Return the [X, Y] coordinate for the center point of the cell that contains the specified text.  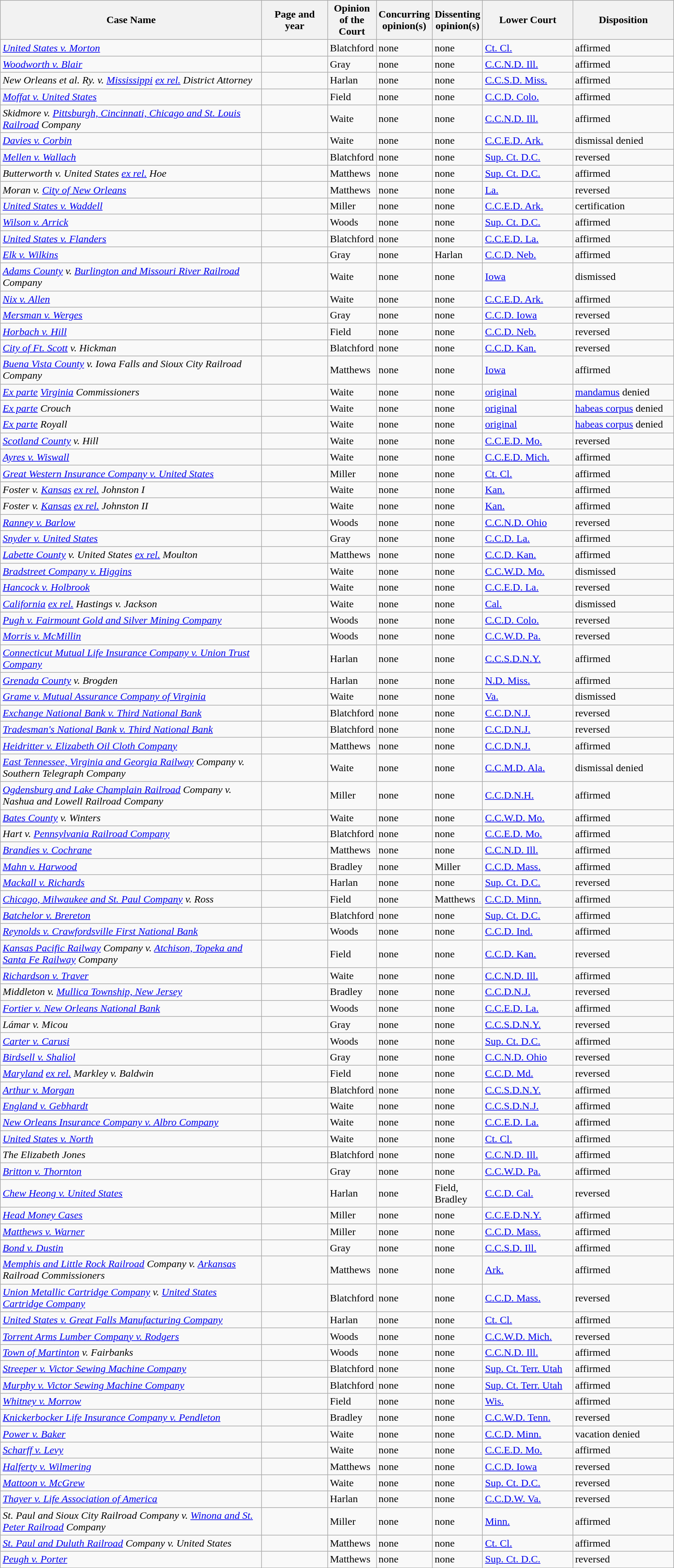
Disposition [623, 20]
Foster v. Kansas ex rel. Johnston I [131, 490]
The Elizabeth Jones [131, 1155]
Horbach v. Hill [131, 332]
Tradesman's National Bank v. Third National Bank [131, 729]
Connecticut Mutual Life Insurance Company v. Union Trust Company [131, 658]
Grenada County v. Brogden [131, 680]
New Orleans Insurance Company v. Albro Company [131, 1123]
Woodworth v. Blair [131, 64]
Pugh v. Fairmount Gold and Silver Mining Company [131, 620]
C.C.D. Ind. [528, 932]
Kansas Pacific Railway Company v. Atchison, Topeka and Santa Fe Railway Company [131, 953]
Memphis and Little Rock Railroad Company v. Arkansas Railroad Commissioners [131, 1270]
Ark. [528, 1270]
United States v. Great Falls Manufacturing Company [131, 1320]
Carter v. Carusi [131, 1041]
C.C.E.D.N.Y. [528, 1215]
Adams County v. Burlington and Missouri River Railroad Company [131, 277]
United States v. Waddell [131, 206]
Wilson v. Arrick [131, 222]
Ranney v. Barlow [131, 523]
Torrent Arms Lumber Company v. Rodgers [131, 1336]
Snyder v. United States [131, 539]
California ex rel. Hastings v. Jackson [131, 604]
C.C.S.D. Ill. [528, 1248]
Mersman v. Werges [131, 315]
C.C.D. Md. [528, 1073]
Morris v. McMillin [131, 636]
Chicago, Milwaukee and St. Paul Company v. Ross [131, 899]
Hancock v. Holbrook [131, 588]
Field, Bradley [457, 1193]
Maryland ex rel. Markley v. Baldwin [131, 1073]
Knickerbocker Life Insurance Company v. Pendleton [131, 1418]
Mellen v. Wallach [131, 157]
Cal. [528, 604]
Murphy v. Victor Sewing Machine Company [131, 1385]
Va. [528, 697]
Ex parte Virginia Commissioners [131, 392]
Batchelor v. Brereton [131, 915]
Labette County v. United States ex rel. Moulton [131, 555]
C.C.M.D. Ala. [528, 768]
Town of Martinton v. Fairbanks [131, 1352]
La. [528, 190]
mandamus denied [623, 392]
Lámar v. Micou [131, 1025]
Bates County v. Winters [131, 818]
certification [623, 206]
United States v. North [131, 1139]
N.D. Miss. [528, 680]
Wis. [528, 1402]
Mattoon v. McGrew [131, 1483]
St. Paul and Duluth Railroad Company v. United States [131, 1543]
Case Name [131, 20]
Heidritter v. Elizabeth Oil Cloth Company [131, 745]
Chew Heong v. United States [131, 1193]
Scharff v. Levy [131, 1450]
Union Metallic Cartridge Company v. United States Cartridge Company [131, 1298]
C.C.S.D. Miss. [528, 80]
United States v. Flanders [131, 238]
Bond v. Dustin [131, 1248]
Grame v. Mutual Assurance Company of Virginia [131, 697]
Peugh v. Porter [131, 1559]
Minn. [528, 1521]
City of Ft. Scott v. Hickman [131, 348]
Middleton v. Mullica Township, New Jersey [131, 992]
Whitney v. Morrow [131, 1402]
Dissenting opinion(s) [457, 20]
C.C.D. Cal. [528, 1193]
Hart v. Pennsylvania Railroad Company [131, 834]
C.C.D. La. [528, 539]
Ogdensburg and Lake Champlain Railroad Company v. Nashua and Lowell Railroad Company [131, 795]
Bradstreet Company v. Higgins [131, 571]
Matthews v. Warner [131, 1232]
C.C.E.D. Mich. [528, 457]
Concurring opinion(s) [404, 20]
St. Paul and Sioux City Railroad Company v. Winona and St. Peter Railroad Company [131, 1521]
United States v. Morton [131, 48]
Halferty v. Wilmering [131, 1467]
England v. Gebhardt [131, 1106]
C.C.W.D. Tenn. [528, 1418]
Reynolds v. Crawfordsville First National Bank [131, 932]
Exchange National Bank v. Third National Bank [131, 713]
Brandies v. Cochrane [131, 850]
Moran v. City of New Orleans [131, 190]
Mackall v. Richards [131, 883]
Ex parte Crouch [131, 408]
Opinion of the Court [352, 20]
Elk v. Wilkins [131, 255]
Thayer v. Life Association of America [131, 1499]
C.C.D.N.H. [528, 795]
New Orleans et al. Ry. v. Mississippi ex rel. District Attorney [131, 80]
C.C.W.D. Mich. [528, 1336]
Davies v. Corbin [131, 141]
Page and year [295, 20]
C.C.D.W. Va. [528, 1499]
Nix v. Allen [131, 299]
Mahn v. Harwood [131, 867]
Skidmore v. Pittsburgh, Cincinnati, Chicago and St. Louis Railroad Company [131, 119]
Power v. Baker [131, 1434]
Buena Vista County v. Iowa Falls and Sioux City Railroad Company [131, 370]
Arthur v. Morgan [131, 1090]
Ex parte Royall [131, 425]
Richardson v. Traver [131, 976]
Birdsell v. Shaliol [131, 1057]
Head Money Cases [131, 1215]
Scotland County v. Hill [131, 441]
Foster v. Kansas ex rel. Johnston II [131, 506]
East Tennessee, Virginia and Georgia Railway Company v. Southern Telegraph Company [131, 768]
Lower Court [528, 20]
Butterworth v. United States ex rel. Hoe [131, 173]
vacation denied [623, 1434]
Streeper v. Victor Sewing Machine Company [131, 1369]
C.C.S.D.N.J. [528, 1106]
Fortier v. New Orleans National Bank [131, 1008]
Moffat v. United States [131, 97]
Ayres v. Wiswall [131, 457]
Great Western Insurance Company v. United States [131, 473]
Britton v. Thornton [131, 1171]
